Output the [X, Y] coordinate of the center of the cell containing the given text.  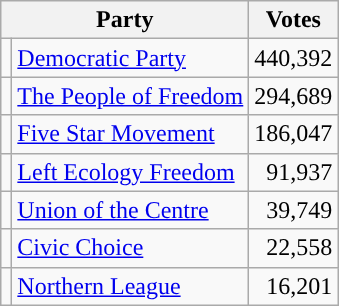
The People of Freedom [130, 96]
22,558 [294, 248]
186,047 [294, 134]
294,689 [294, 96]
Democratic Party [130, 58]
Northern League [130, 286]
16,201 [294, 286]
Left Ecology Freedom [130, 172]
Party [125, 20]
Civic Choice [130, 248]
91,937 [294, 172]
Union of the Centre [130, 210]
Five Star Movement [130, 134]
39,749 [294, 210]
Votes [294, 20]
440,392 [294, 58]
